Search for the cell housing the specified text and yield its (X, Y) center coordinate. 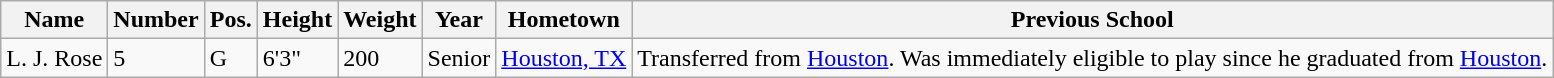
Hometown (564, 20)
Number (156, 20)
Senior (459, 58)
5 (156, 58)
200 (380, 58)
Weight (380, 20)
Previous School (1092, 20)
Houston, TX (564, 58)
L. J. Rose (54, 58)
Pos. (230, 20)
Height (297, 20)
Transferred from Houston. Was immediately eligible to play since he graduated from Houston. (1092, 58)
6'3" (297, 58)
G (230, 58)
Name (54, 20)
Year (459, 20)
